Determine the [x, y] coordinate at the center of the cell enclosing the given text.  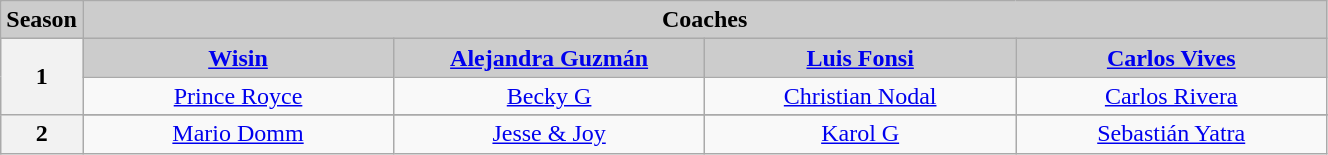
Alejandra Guzmán [550, 58]
Wisin [238, 58]
2 [42, 134]
Jesse & Joy [550, 134]
Carlos Vives [1172, 58]
1 [42, 77]
Mario Domm [238, 134]
Becky G [550, 96]
Season [42, 20]
Christian Nodal [860, 96]
Luis Fonsi [860, 58]
Karol G [860, 134]
Coaches [704, 20]
Prince Royce [238, 96]
Carlos Rivera [1172, 96]
Sebastián Yatra [1172, 134]
